Extract the [X, Y] coordinate from the center of the cell holding the provided text.  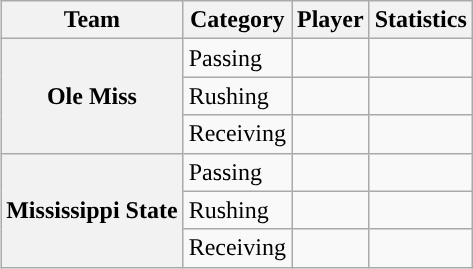
Team [92, 20]
Statistics [420, 20]
Category [237, 20]
Mississippi State [92, 210]
Player [331, 20]
Ole Miss [92, 96]
